Return [x, y] of the center of cell containing provided text 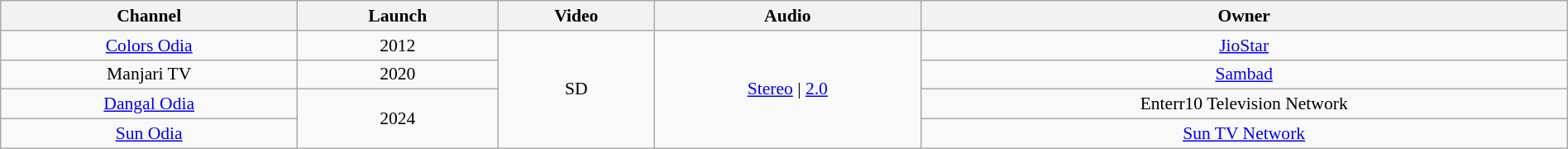
Launch [398, 16]
Sun TV Network [1244, 134]
Colors Odia [149, 46]
Channel [149, 16]
Audio [788, 16]
2024 [398, 119]
Sambad [1244, 74]
Owner [1244, 16]
Video [576, 16]
Manjari TV [149, 74]
2012 [398, 46]
JioStar [1244, 46]
SD [576, 89]
2020 [398, 74]
Dangal Odia [149, 104]
Enterr10 Television Network [1244, 104]
Stereo | 2.0 [788, 89]
Sun Odia [149, 134]
